Locate the cell with the specified text and output its [X, Y] center coordinate. 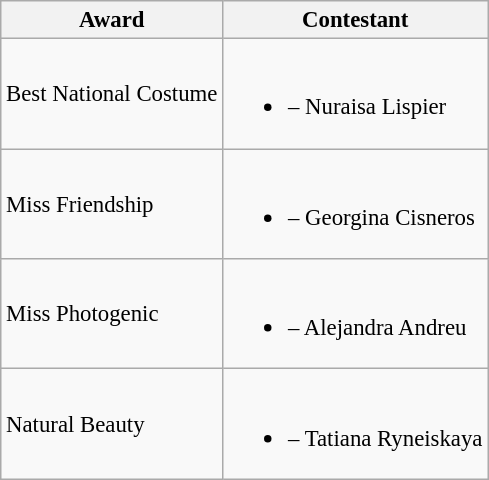
Miss Photogenic [112, 314]
Contestant [356, 20]
Miss Friendship [112, 204]
– Nuraisa Lispier [356, 94]
Natural Beauty [112, 424]
Best National Costume [112, 94]
Award [112, 20]
– Alejandra Andreu [356, 314]
– Tatiana Ryneiskaya [356, 424]
– Georgina Cisneros [356, 204]
